Detect which cell encompasses the target text, then output its [x, y] center coordinate. 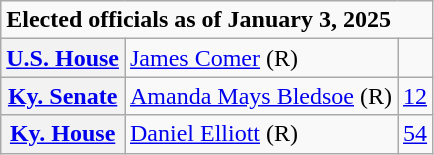
Ky. Senate [63, 96]
Amanda Mays Bledsoe (R) [260, 96]
Daniel Elliott (R) [260, 134]
James Comer (R) [260, 58]
Elected officials as of January 3, 2025 [217, 20]
U.S. House [63, 58]
54 [416, 134]
12 [416, 96]
Ky. House [63, 134]
